For the text-containing cell, return its midpoint in [x, y] coordinate format. 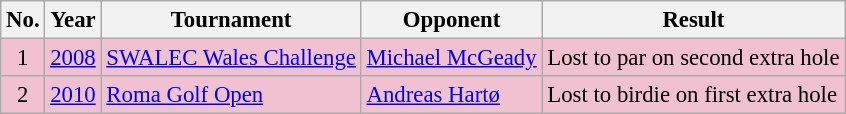
Andreas Hartø [452, 95]
Michael McGeady [452, 58]
1 [23, 58]
Result [694, 20]
No. [23, 20]
Lost to birdie on first extra hole [694, 95]
Roma Golf Open [231, 95]
2 [23, 95]
2010 [73, 95]
Opponent [452, 20]
2008 [73, 58]
Lost to par on second extra hole [694, 58]
SWALEC Wales Challenge [231, 58]
Tournament [231, 20]
Year [73, 20]
